Locate the cell with the specified text and output its [X, Y] center coordinate. 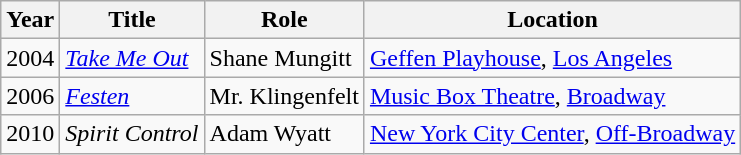
Adam Wyatt [284, 134]
Music Box Theatre, Broadway [552, 96]
Geffen Playhouse, Los Angeles [552, 58]
New York City Center, Off-Broadway [552, 134]
Shane Mungitt [284, 58]
Spirit Control [132, 134]
2006 [30, 96]
Mr. Klingenfelt [284, 96]
2010 [30, 134]
Title [132, 20]
Take Me Out [132, 58]
Role [284, 20]
Year [30, 20]
Festen [132, 96]
2004 [30, 58]
Location [552, 20]
